Find where the given text appears and provide that cell's center as (X, Y) coordinate. 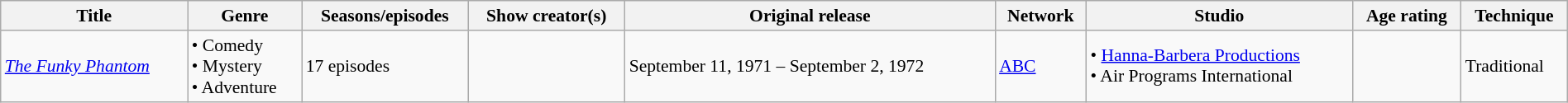
Traditional (1515, 66)
Studio (1219, 16)
Title (94, 16)
Age rating (1407, 16)
Network (1040, 16)
Technique (1515, 16)
September 11, 1971 – September 2, 1972 (810, 66)
• Comedy• Mystery• Adventure (245, 66)
Show creator(s) (547, 16)
ABC (1040, 66)
Original release (810, 16)
• Hanna-Barbera Productions• Air Programs International (1219, 66)
Genre (245, 16)
Seasons/episodes (385, 16)
The Funky Phantom (94, 66)
17 episodes (385, 66)
